From the cell containing the given text, extract its center point as [x, y] coordinate. 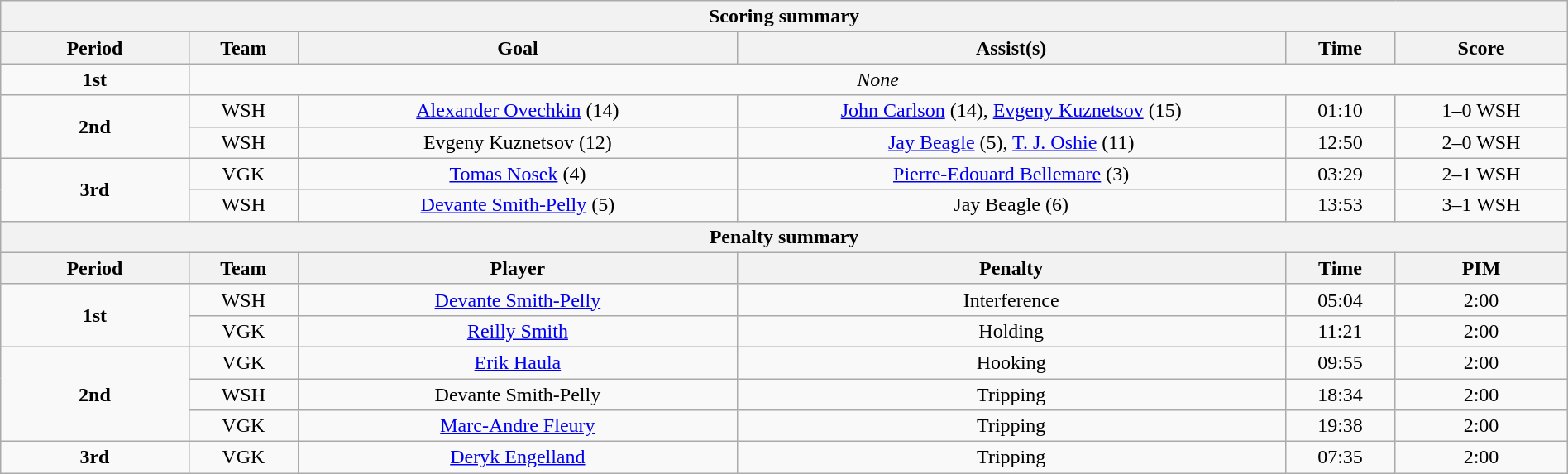
Player [518, 268]
Penalty summary [784, 237]
Pierre-Edouard Bellemare (3) [1011, 174]
Deryk Engelland [518, 457]
Assist(s) [1011, 48]
Hooking [1011, 362]
03:29 [1340, 174]
Interference [1011, 299]
Evgeny Kuznetsov (12) [518, 142]
07:35 [1340, 457]
19:38 [1340, 426]
Alexander Ovechkin (14) [518, 111]
Tomas Nosek (4) [518, 174]
09:55 [1340, 362]
Goal [518, 48]
2–0 WSH [1481, 142]
Holding [1011, 331]
1–0 WSH [1481, 111]
Penalty [1011, 268]
None [878, 79]
PIM [1481, 268]
18:34 [1340, 395]
Scoring summary [784, 17]
Score [1481, 48]
Jay Beagle (6) [1011, 205]
John Carlson (14), Evgeny Kuznetsov (15) [1011, 111]
2–1 WSH [1481, 174]
Marc-Andre Fleury [518, 426]
Devante Smith-Pelly (5) [518, 205]
13:53 [1340, 205]
05:04 [1340, 299]
01:10 [1340, 111]
Erik Haula [518, 362]
12:50 [1340, 142]
Reilly Smith [518, 331]
11:21 [1340, 331]
3–1 WSH [1481, 205]
Jay Beagle (5), T. J. Oshie (11) [1011, 142]
